From the cell containing the given text, extract its center point as (x, y) coordinate. 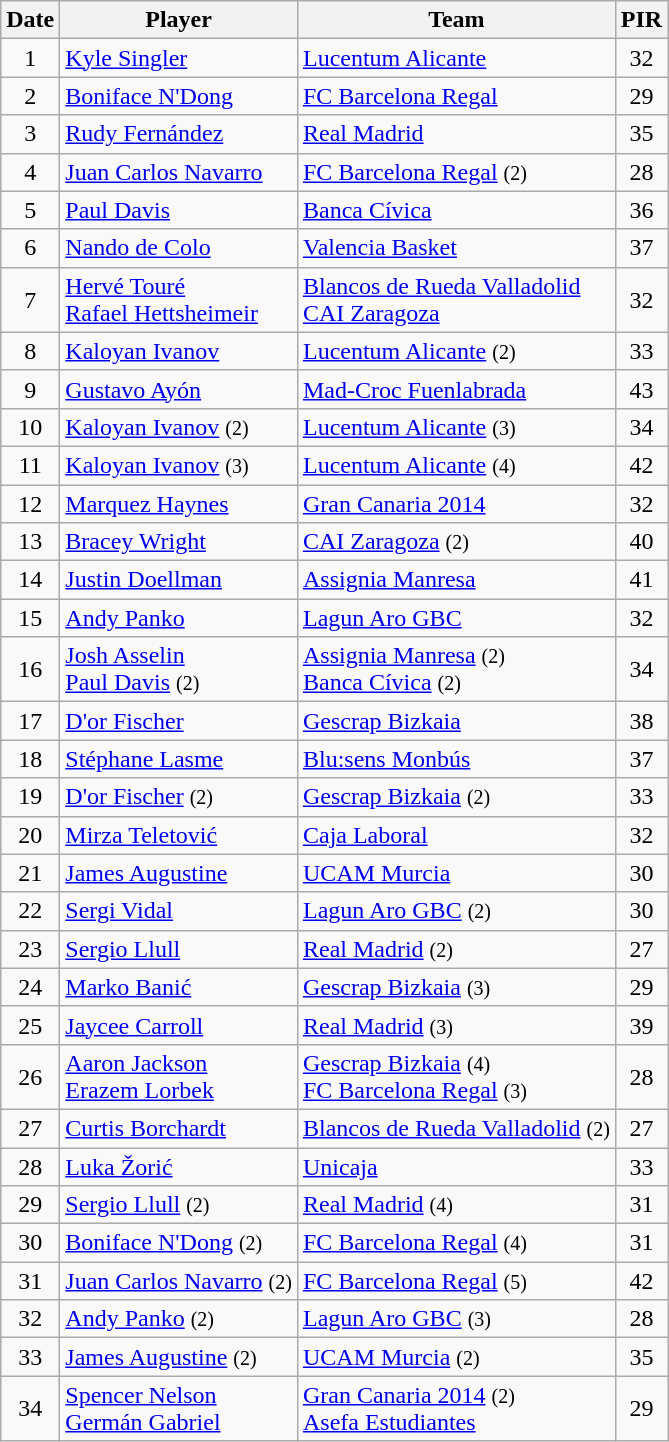
14 (30, 580)
Kaloyan Ivanov (179, 351)
Spencer Nelson Germán Gabriel (179, 1408)
16 (30, 670)
Gescrap Bizkaia (3) (456, 987)
Rudy Fernández (179, 134)
39 (641, 1025)
9 (30, 389)
Gran Canaria 2014 (2)Asefa Estudiantes (456, 1408)
22 (30, 911)
5 (30, 210)
Banca Cívica (456, 210)
11 (30, 465)
Juan Carlos Navarro (2) (179, 1281)
Kaloyan Ivanov (2) (179, 427)
Player (179, 20)
8 (30, 351)
James Augustine (179, 873)
D'or Fischer (2) (179, 797)
FC Barcelona Regal (5) (456, 1281)
Mirza Teletović (179, 835)
Blu:sens Monbús (456, 759)
Real Madrid (4) (456, 1205)
Boniface N'Dong (179, 96)
Lagun Aro GBC (2) (456, 911)
7 (30, 300)
40 (641, 542)
Boniface N'Dong (2) (179, 1243)
Gescrap Bizkaia (456, 721)
25 (30, 1025)
15 (30, 618)
Gustavo Ayón (179, 389)
UCAM Murcia (2) (456, 1357)
19 (30, 797)
21 (30, 873)
Real Madrid (3) (456, 1025)
UCAM Murcia (456, 873)
1 (30, 58)
36 (641, 210)
PIR (641, 20)
Lucentum Alicante (2) (456, 351)
4 (30, 172)
FC Barcelona Regal (2) (456, 172)
Team (456, 20)
18 (30, 759)
Luka Žorić (179, 1167)
Justin Doellman (179, 580)
Lagun Aro GBC (3) (456, 1319)
Stéphane Lasme (179, 759)
Gescrap Bizkaia (2) (456, 797)
Blancos de Rueda Valladolid (2) (456, 1128)
Gran Canaria 2014 (456, 503)
Gescrap Bizkaia (4) FC Barcelona Regal (3) (456, 1076)
Caja Laboral (456, 835)
FC Barcelona Regal (456, 96)
Sergio Llull (2) (179, 1205)
Juan Carlos Navarro (179, 172)
Lagun Aro GBC (456, 618)
Assignia Manresa (456, 580)
12 (30, 503)
Paul Davis (179, 210)
Lucentum Alicante (456, 58)
Andy Panko (2) (179, 1319)
43 (641, 389)
Assignia Manresa (2) Banca Cívica (2) (456, 670)
Aaron Jackson Erazem Lorbek (179, 1076)
Sergi Vidal (179, 911)
Andy Panko (179, 618)
Marko Banić (179, 987)
Sergio Llull (179, 949)
10 (30, 427)
Blancos de Rueda Valladolid CAI Zaragoza (456, 300)
Date (30, 20)
Josh Asselin Paul Davis (2) (179, 670)
Valencia Basket (456, 248)
23 (30, 949)
Lucentum Alicante (4) (456, 465)
Jaycee Carroll (179, 1025)
20 (30, 835)
17 (30, 721)
24 (30, 987)
D'or Fischer (179, 721)
Hervé Touré Rafael Hettsheimeir (179, 300)
2 (30, 96)
13 (30, 542)
38 (641, 721)
Real Madrid (2) (456, 949)
James Augustine (2) (179, 1357)
Bracey Wright (179, 542)
Curtis Borchardt (179, 1128)
Kyle Singler (179, 58)
3 (30, 134)
26 (30, 1076)
Marquez Haynes (179, 503)
CAI Zaragoza (2) (456, 542)
Lucentum Alicante (3) (456, 427)
6 (30, 248)
Unicaja (456, 1167)
41 (641, 580)
Mad-Croc Fuenlabrada (456, 389)
Kaloyan Ivanov (3) (179, 465)
Nando de Colo (179, 248)
Real Madrid (456, 134)
FC Barcelona Regal (4) (456, 1243)
